Locate the cell with the specified text and output its [X, Y] center coordinate. 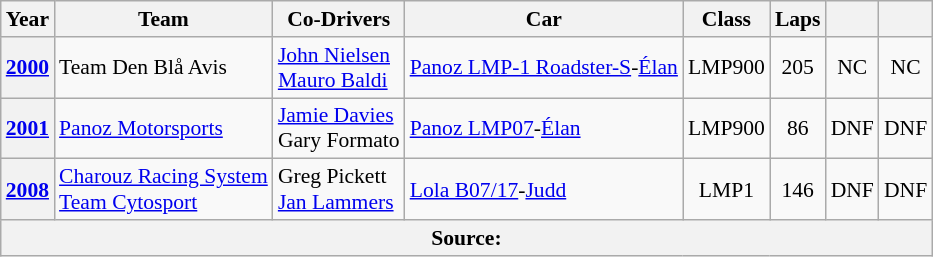
Lola B07/17-Judd [544, 190]
2001 [28, 128]
Team [164, 19]
2008 [28, 190]
205 [798, 68]
Year [28, 19]
146 [798, 190]
Panoz Motorsports [164, 128]
Team Den Blå Avis [164, 68]
Jamie Davies Gary Formato [339, 128]
John Nielsen Mauro Baldi [339, 68]
Car [544, 19]
Laps [798, 19]
Greg Pickett Jan Lammers [339, 190]
LMP1 [726, 190]
2000 [28, 68]
Panoz LMP07-Élan [544, 128]
Class [726, 19]
Charouz Racing System Team Cytosport [164, 190]
Co-Drivers [339, 19]
Source: [466, 238]
86 [798, 128]
Panoz LMP-1 Roadster-S-Élan [544, 68]
